Find where the given text appears and provide that cell's center as [X, Y] coordinate. 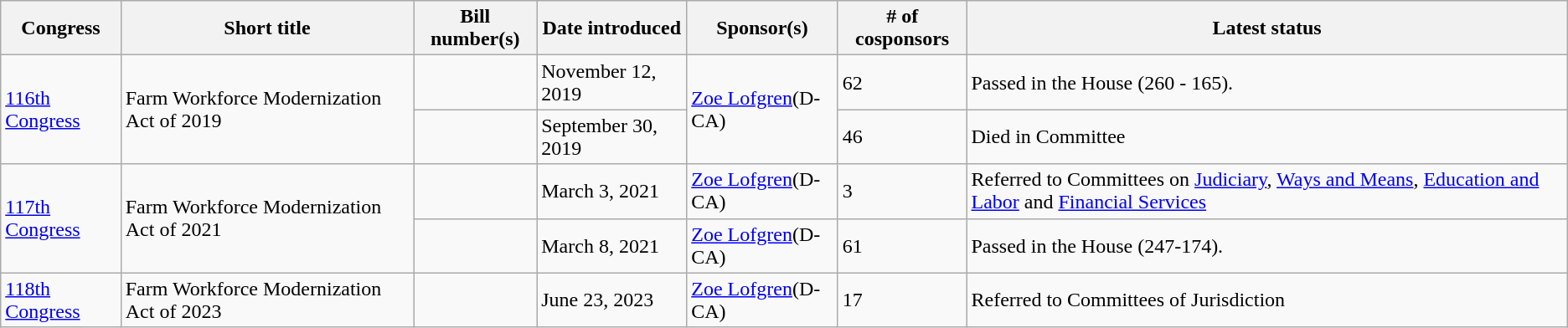
March 3, 2021 [611, 191]
Sponsor(s) [762, 28]
June 23, 2023 [611, 300]
61 [902, 246]
# of cosponsors [902, 28]
November 12, 2019 [611, 82]
3 [902, 191]
Passed in the House (260 - 165). [1266, 82]
Referred to Committees of Jurisdiction [1266, 300]
Farm Workforce Modernization Act of 2023 [267, 300]
117th Congress [60, 218]
Farm Workforce Modernization Act of 2021 [267, 218]
Referred to Committees on Judiciary, Ways and Means, Education and Labor and Financial Services [1266, 191]
Date introduced [611, 28]
Died in Committee [1266, 137]
116th Congress [60, 110]
17 [902, 300]
Bill number(s) [476, 28]
Passed in the House (247-174). [1266, 246]
Farm Workforce Modernization Act of 2019 [267, 110]
Congress [60, 28]
62 [902, 82]
46 [902, 137]
Latest status [1266, 28]
Short title [267, 28]
118th Congress [60, 300]
September 30, 2019 [611, 137]
March 8, 2021 [611, 246]
